For the text-containing cell, return its midpoint in [x, y] coordinate format. 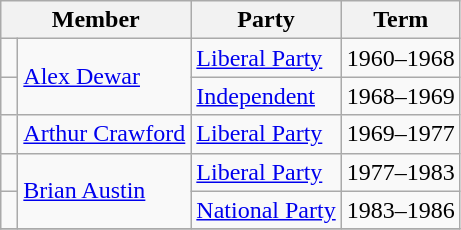
Independent [266, 96]
1968–1969 [400, 96]
Term [400, 20]
Alex Dewar [104, 77]
Brian Austin [104, 191]
1983–1986 [400, 210]
Arthur Crawford [104, 134]
1960–1968 [400, 58]
National Party [266, 210]
1969–1977 [400, 134]
Member [96, 20]
Party [266, 20]
1977–1983 [400, 172]
